Extract the [X, Y] coordinate from the center of the cell holding the provided text.  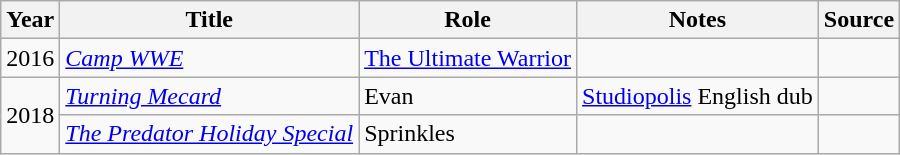
Evan [468, 96]
Turning Mecard [210, 96]
2016 [30, 58]
Title [210, 20]
2018 [30, 115]
Camp WWE [210, 58]
Role [468, 20]
The Ultimate Warrior [468, 58]
Notes [698, 20]
Sprinkles [468, 134]
Studiopolis English dub [698, 96]
Source [858, 20]
Year [30, 20]
The Predator Holiday Special [210, 134]
